Identify which cell holds the provided text, then report its [x, y] central coordinate. 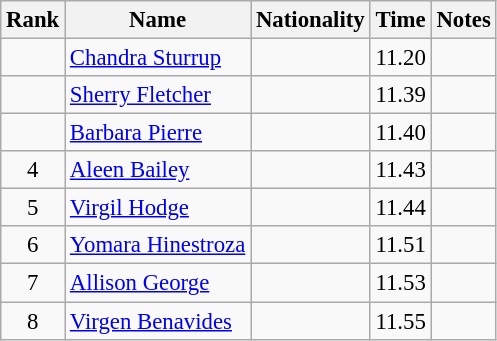
Virgil Hodge [158, 208]
7 [33, 283]
Virgen Benavides [158, 321]
Nationality [310, 20]
Allison George [158, 283]
11.39 [400, 95]
11.53 [400, 283]
Notes [464, 20]
Yomara Hinestroza [158, 245]
Rank [33, 20]
11.51 [400, 245]
Aleen Bailey [158, 170]
Time [400, 20]
11.44 [400, 208]
Name [158, 20]
Barbara Pierre [158, 133]
4 [33, 170]
8 [33, 321]
11.20 [400, 58]
Sherry Fletcher [158, 95]
11.43 [400, 170]
5 [33, 208]
6 [33, 245]
11.55 [400, 321]
11.40 [400, 133]
Chandra Sturrup [158, 58]
